Provide the [X, Y] coordinate of the cell's center where the given text is located.  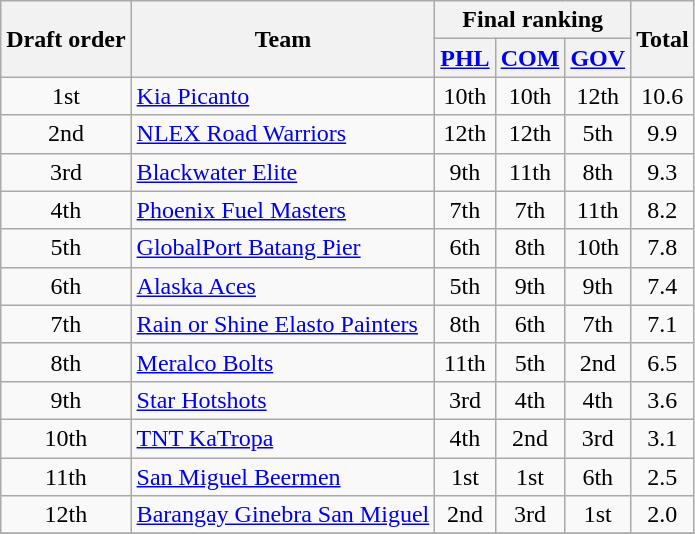
COM [530, 58]
2.5 [663, 477]
3.1 [663, 438]
GlobalPort Batang Pier [283, 248]
10.6 [663, 96]
9.3 [663, 172]
Meralco Bolts [283, 362]
Alaska Aces [283, 286]
8.2 [663, 210]
9.9 [663, 134]
Barangay Ginebra San Miguel [283, 515]
6.5 [663, 362]
Total [663, 39]
Star Hotshots [283, 400]
2.0 [663, 515]
PHL [465, 58]
Blackwater Elite [283, 172]
Rain or Shine Elasto Painters [283, 324]
TNT KaTropa [283, 438]
3.6 [663, 400]
Team [283, 39]
GOV [598, 58]
Phoenix Fuel Masters [283, 210]
Kia Picanto [283, 96]
7.4 [663, 286]
San Miguel Beermen [283, 477]
Final ranking [533, 20]
7.1 [663, 324]
NLEX Road Warriors [283, 134]
Draft order [66, 39]
7.8 [663, 248]
